Detect which cell encompasses the target text, then output its [x, y] center coordinate. 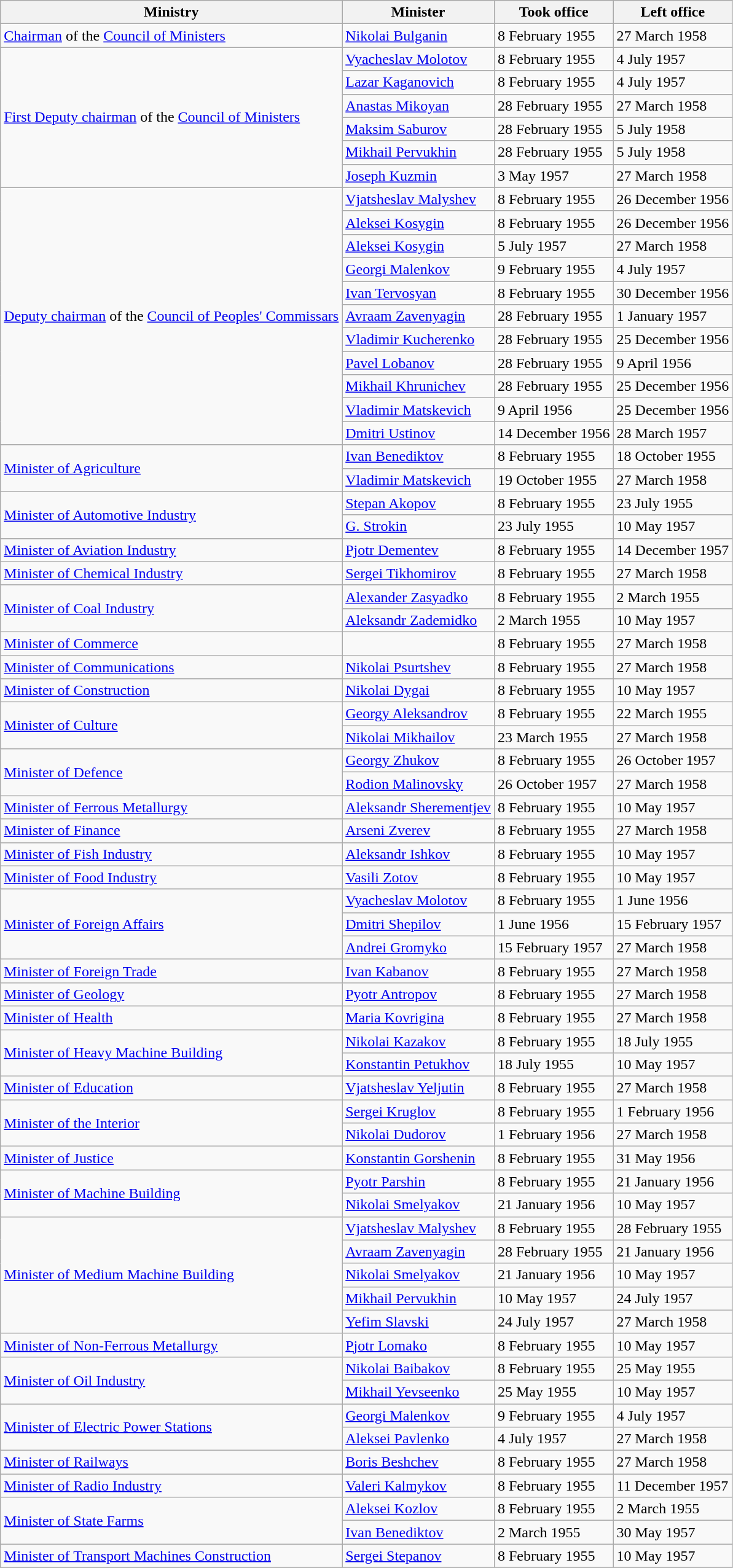
Ivan Kabanov [418, 971]
Arseni Zverev [418, 831]
Minister of Oil Industry [171, 1380]
Minister of Construction [171, 691]
Minister [418, 12]
Boris Beshchev [418, 1462]
Vladimir Kucherenko [418, 340]
Dmitri Ustinov [418, 433]
Maksim Saburov [418, 129]
Minister of Automotive Industry [171, 515]
Nikolai Mikhailov [418, 737]
Aleksandr Sherementjev [418, 807]
Minister of Food Industry [171, 877]
Nikolai Kazakov [418, 1041]
28 March 1957 [673, 433]
1 January 1957 [673, 316]
Aleksei Pavlenko [418, 1439]
Left office [673, 12]
Minister of the Interior [171, 1123]
23 March 1955 [554, 737]
Took office [554, 12]
14 December 1957 [673, 550]
Minister of Agriculture [171, 468]
Rodion Malinovsky [418, 784]
Minister of Aviation Industry [171, 550]
Minister of Geology [171, 994]
Aleksandr Zademidko [418, 620]
Nikolai Bulganin [418, 36]
31 May 1956 [673, 1158]
Georgy Zhukov [418, 761]
Georgy Aleksandrov [418, 714]
Valeri Kalmykov [418, 1486]
Vjatsheslav Yeljutin [418, 1088]
Yefim Slavski [418, 1322]
Pjotr Lomako [418, 1345]
Sergei Tikhomirov [418, 573]
Minister of State Farms [171, 1521]
Minister of Communications [171, 667]
First Deputy chairman of the Council of Ministers [171, 117]
Mikhail Khrunichev [418, 386]
Sergei Kruglov [418, 1111]
22 March 1955 [673, 714]
Minister of Electric Power Stations [171, 1427]
Minister of Medium Machine Building [171, 1275]
Minister of Non-Ferrous Metallurgy [171, 1345]
Konstantin Petukhov [418, 1065]
Pjotr Dementev [418, 550]
11 December 1957 [673, 1486]
Nikolai Baibakov [418, 1368]
Minister of Finance [171, 831]
Minister of Defence [171, 772]
Minister of Foreign Affairs [171, 924]
Vasili Zotov [418, 877]
Lazar Kaganovich [418, 82]
18 October 1955 [673, 457]
Dmitri Shepilov [418, 924]
Andrei Gromyko [418, 947]
Joseph Kuzmin [418, 176]
Minister of Railways [171, 1462]
30 December 1956 [673, 293]
Minister of Coal Industry [171, 608]
Minister of Culture [171, 726]
30 May 1957 [673, 1532]
Konstantin Gorshenin [418, 1158]
5 July 1957 [554, 246]
Minister of Ferrous Metallurgy [171, 807]
Minister of Foreign Trade [171, 971]
Mikhail Yevseenko [418, 1392]
3 May 1957 [554, 176]
Minister of Heavy Machine Building [171, 1053]
Minister of Health [171, 1017]
Nikolai Dygai [418, 691]
Ministry [171, 12]
Pyotr Antropov [418, 994]
Minister of Machine Building [171, 1193]
19 October 1955 [554, 480]
Chairman of the Council of Ministers [171, 36]
14 December 1956 [554, 433]
Nikolai Psurtshev [418, 667]
Maria Kovrigina [418, 1017]
Nikolai Dudorov [418, 1135]
Minister of Transport Machines Construction [171, 1556]
Minister of Education [171, 1088]
G. Strokin [418, 527]
Minister of Radio Industry [171, 1486]
Aleksei Kozlov [418, 1509]
Alexander Zasyadko [418, 597]
Anastas Mikoyan [418, 106]
Minister of Justice [171, 1158]
Deputy chairman of the Council of Peoples' Commissars [171, 316]
Minister of Commerce [171, 643]
Minister of Fish Industry [171, 854]
Pavel Lobanov [418, 363]
Pyotr Parshin [418, 1182]
Aleksandr Ishkov [418, 854]
Stepan Akopov [418, 503]
Sergei Stepanov [418, 1556]
Ivan Tervosyan [418, 293]
Minister of Chemical Industry [171, 573]
